Extract the (X, Y) coordinate from the center of the cell holding the provided text.  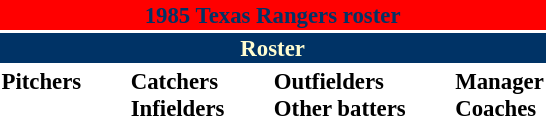
Roster (272, 48)
1985 Texas Rangers roster (272, 15)
